Locate the cell with the specified text and output its (x, y) center coordinate. 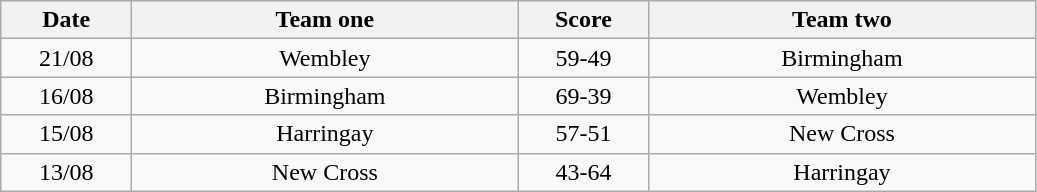
Score (584, 20)
21/08 (66, 58)
Date (66, 20)
Team two (842, 20)
69-39 (584, 96)
43-64 (584, 172)
15/08 (66, 134)
Team one (325, 20)
16/08 (66, 96)
59-49 (584, 58)
13/08 (66, 172)
57-51 (584, 134)
